Return the (X, Y) coordinate for the center point of the cell that contains the specified text.  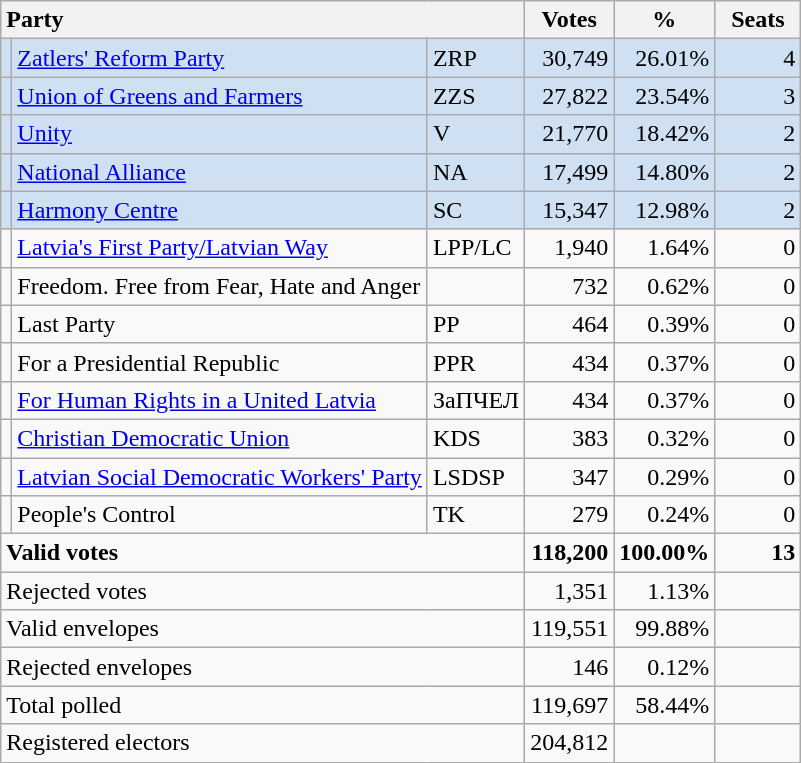
4 (758, 58)
15,347 (570, 210)
National Alliance (220, 172)
Total polled (263, 705)
204,812 (570, 743)
Latvian Social Democratic Workers' Party (220, 477)
Unity (220, 134)
Rejected envelopes (263, 667)
21,770 (570, 134)
0.62% (664, 286)
347 (570, 477)
146 (570, 667)
Seats (758, 20)
118,200 (570, 553)
732 (570, 286)
279 (570, 515)
KDS (476, 438)
119,551 (570, 629)
LPP/LC (476, 248)
For a Presidential Republic (220, 362)
119,697 (570, 705)
26.01% (664, 58)
30,749 (570, 58)
Last Party (220, 324)
0.32% (664, 438)
V (476, 134)
ZRP (476, 58)
1,351 (570, 591)
Christian Democratic Union (220, 438)
0.29% (664, 477)
ЗаПЧЕЛ (476, 400)
LSDSP (476, 477)
23.54% (664, 96)
PPR (476, 362)
12.98% (664, 210)
Zatlers' Reform Party (220, 58)
27,822 (570, 96)
3 (758, 96)
58.44% (664, 705)
PP (476, 324)
Rejected votes (263, 591)
Valid envelopes (263, 629)
464 (570, 324)
100.00% (664, 553)
Latvia's First Party/Latvian Way (220, 248)
Party (263, 20)
Registered electors (263, 743)
99.88% (664, 629)
For Human Rights in a United Latvia (220, 400)
Harmony Centre (220, 210)
383 (570, 438)
0.24% (664, 515)
People's Control (220, 515)
18.42% (664, 134)
1,940 (570, 248)
ZZS (476, 96)
Valid votes (263, 553)
NA (476, 172)
SC (476, 210)
1.13% (664, 591)
TK (476, 515)
0.12% (664, 667)
0.39% (664, 324)
13 (758, 553)
1.64% (664, 248)
% (664, 20)
Freedom. Free from Fear, Hate and Anger (220, 286)
14.80% (664, 172)
Votes (570, 20)
Union of Greens and Farmers (220, 96)
17,499 (570, 172)
